Return (X, Y) of the center of cell containing provided text 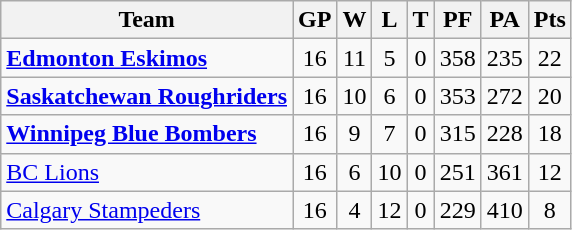
315 (458, 134)
4 (354, 210)
272 (504, 96)
20 (550, 96)
PA (504, 20)
L (390, 20)
Calgary Stampeders (147, 210)
7 (390, 134)
9 (354, 134)
358 (458, 58)
Team (147, 20)
228 (504, 134)
GP (315, 20)
Pts (550, 20)
22 (550, 58)
235 (504, 58)
T (420, 20)
W (354, 20)
BC Lions (147, 172)
11 (354, 58)
Winnipeg Blue Bombers (147, 134)
Edmonton Eskimos (147, 58)
361 (504, 172)
5 (390, 58)
353 (458, 96)
Saskatchewan Roughriders (147, 96)
251 (458, 172)
8 (550, 210)
PF (458, 20)
18 (550, 134)
229 (458, 210)
410 (504, 210)
